For the text-containing cell, return its midpoint in (x, y) coordinate format. 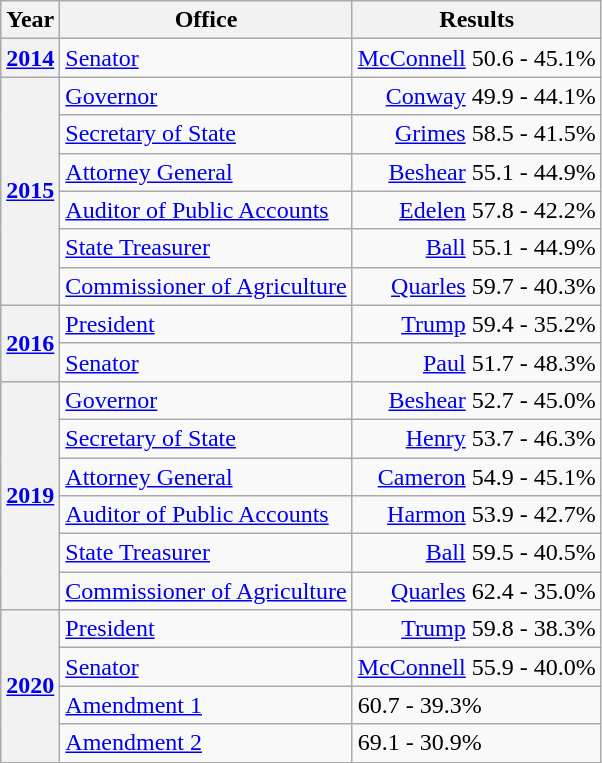
Amendment 1 (206, 705)
McConnell 55.9 - 40.0% (476, 667)
Quarles 59.7 - 40.3% (476, 286)
Beshear 52.7 - 45.0% (476, 400)
2015 (30, 191)
Cameron 54.9 - 45.1% (476, 477)
Trump 59.4 - 35.2% (476, 324)
Amendment 2 (206, 743)
Results (476, 20)
2020 (30, 686)
Conway 49.9 - 44.1% (476, 96)
Beshear 55.1 - 44.9% (476, 172)
Office (206, 20)
Harmon 53.9 - 42.7% (476, 515)
69.1 - 30.9% (476, 743)
2014 (30, 58)
Year (30, 20)
2019 (30, 495)
Ball 59.5 - 40.5% (476, 553)
Henry 53.7 - 46.3% (476, 438)
Quarles 62.4 - 35.0% (476, 591)
2016 (30, 343)
Grimes 58.5 - 41.5% (476, 134)
McConnell 50.6 - 45.1% (476, 58)
Paul 51.7 - 48.3% (476, 362)
Trump 59.8 - 38.3% (476, 629)
Edelen 57.8 - 42.2% (476, 210)
Ball 55.1 - 44.9% (476, 248)
60.7 - 39.3% (476, 705)
